Detect which cell encompasses the target text, then output its [x, y] center coordinate. 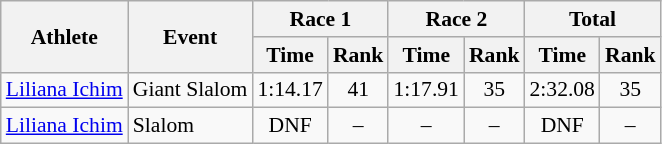
2:32.08 [562, 90]
Slalom [190, 126]
Race 2 [456, 19]
Total [592, 19]
1:17.91 [426, 90]
1:14.17 [290, 90]
41 [358, 90]
Giant Slalom [190, 90]
Athlete [64, 36]
Race 1 [320, 19]
Event [190, 36]
